Capture the cell that displays the provided text and extract its (x, y) central coordinate. 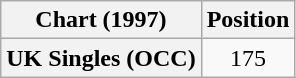
175 (248, 58)
UK Singles (OCC) (101, 58)
Position (248, 20)
Chart (1997) (101, 20)
